Identify which cell holds the provided text, then report its [x, y] central coordinate. 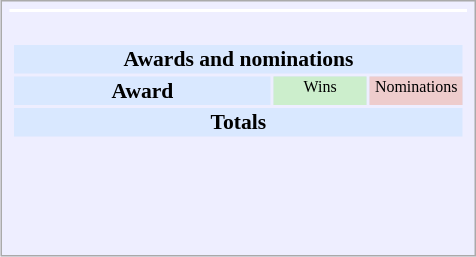
Awards and nominations [238, 59]
Nominations [416, 90]
Totals [238, 122]
Award [142, 90]
Wins [320, 90]
Awards and nominations Award Wins Nominations Totals [239, 125]
